Search for the cell housing the specified text and yield its (x, y) center coordinate. 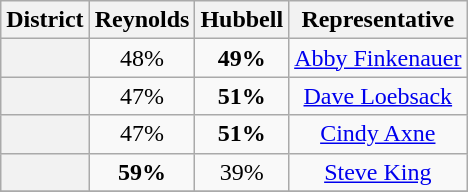
59% (142, 172)
39% (242, 172)
Abby Finkenauer (378, 58)
Reynolds (142, 20)
District (45, 20)
Dave Loebsack (378, 96)
49% (242, 58)
Steve King (378, 172)
Cindy Axne (378, 134)
Representative (378, 20)
Hubbell (242, 20)
48% (142, 58)
